From the cell containing the given text, extract its center point as [x, y] coordinate. 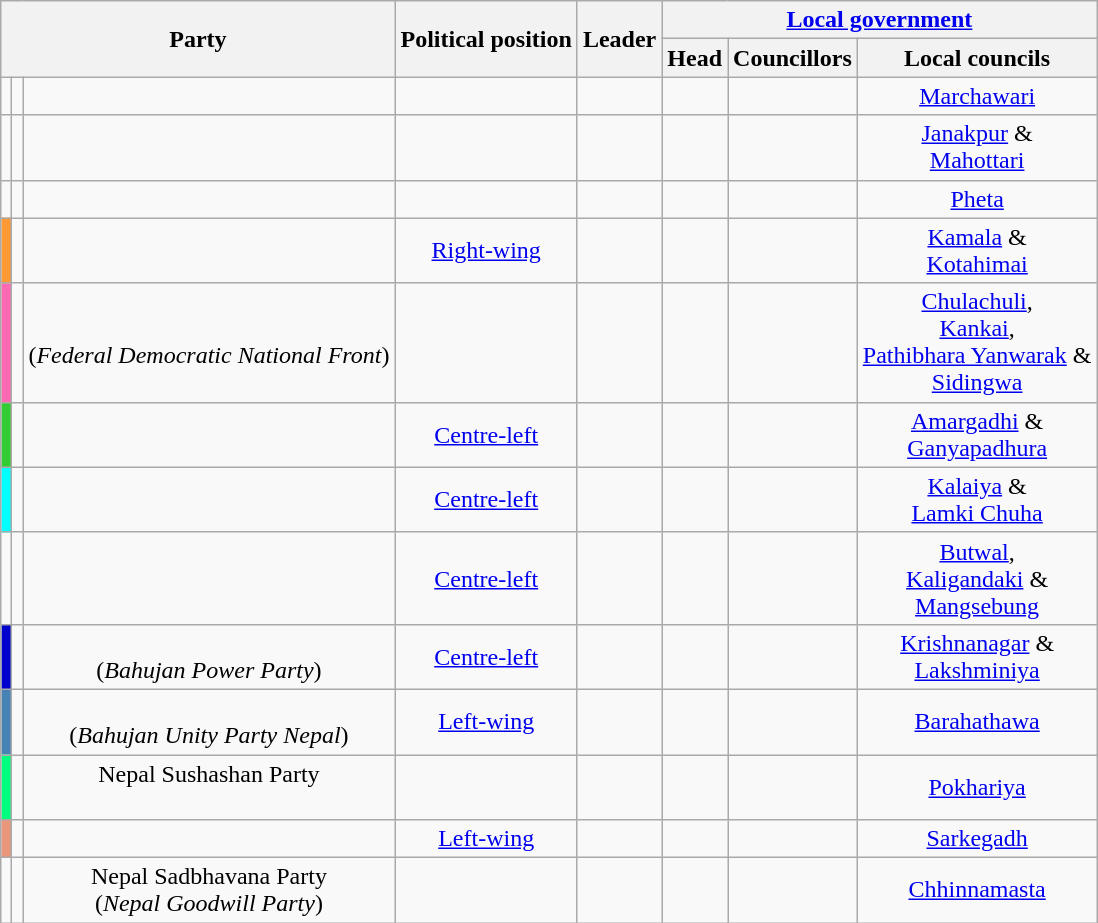
Nepal Sadbhavana Party(Nepal Goodwill Party) [209, 890]
Krishnanagar &Lakshminiya [977, 656]
(Bahujan Power Party) [209, 656]
Kamala & Kotahimai [977, 250]
Butwal,Kaligandaki & Mangsebung [977, 578]
Marchawari [977, 96]
Kalaiya & Lamki Chuha [977, 500]
(Bahujan Unity Party Nepal) [209, 722]
Political position [486, 39]
Chulachuli,Kankai,Pathibhara Yanwarak &Sidingwa [977, 342]
Local councils [977, 58]
Pokhariya [977, 786]
Right-wing [486, 250]
Amargadhi & Ganyapadhura [977, 434]
Local government [880, 20]
Chhinnamasta [977, 890]
Councillors [793, 58]
Janakpur & Mahottari [977, 148]
(Federal Democratic National Front) [209, 342]
Leader [619, 39]
Head [695, 58]
Sarkegadh [977, 839]
Party [198, 39]
Barahathawa [977, 722]
Nepal Sushashan Party [209, 786]
Pheta [977, 199]
